Return the (X, Y) coordinate for the center point of the cell that contains the specified text.  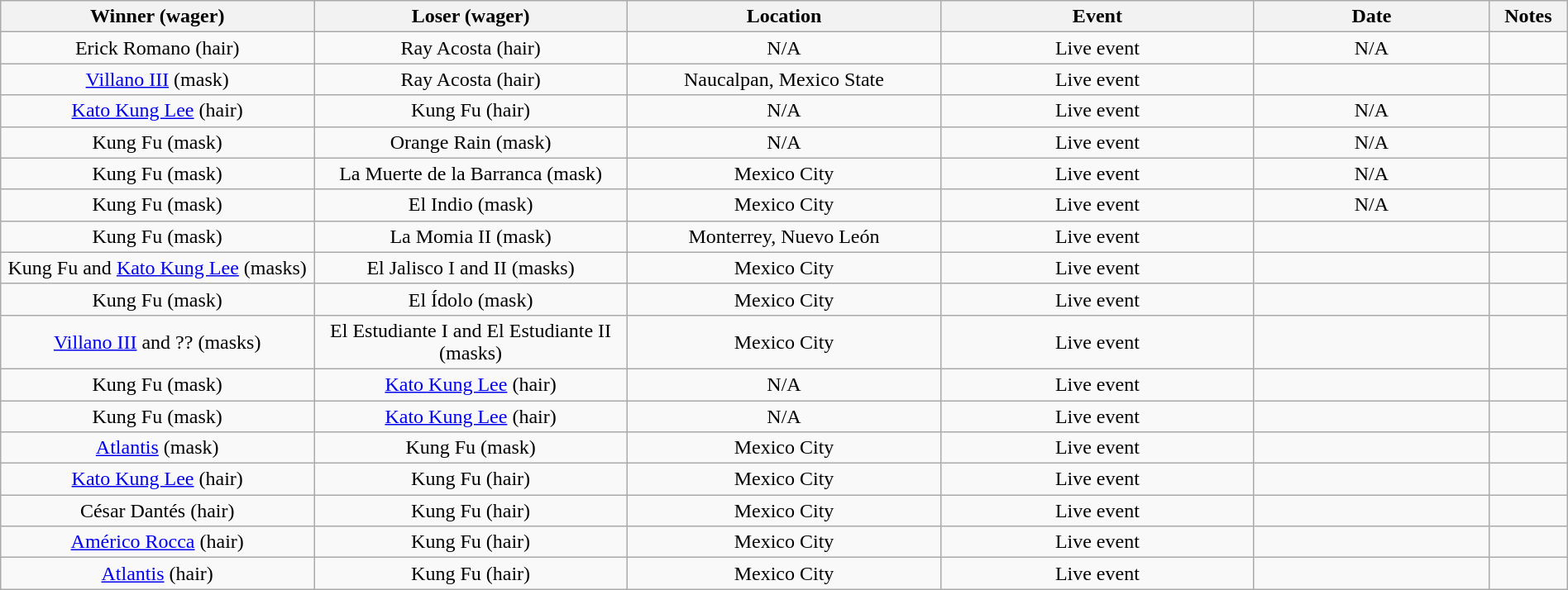
César Dantés (hair) (157, 511)
Kung Fu and Kato Kung Lee (masks) (157, 268)
Notes (1528, 17)
El Ídolo (mask) (471, 299)
Event (1097, 17)
Villano III (mask) (157, 79)
La Momia II (mask) (471, 236)
Américo Rocca (hair) (157, 542)
El Estudiante I and El Estudiante II (masks) (471, 342)
Orange Rain (mask) (471, 142)
El Indio (mask) (471, 205)
Loser (wager) (471, 17)
Villano III and ?? (masks) (157, 342)
La Muerte de la Barranca (mask) (471, 174)
Naucalpan, Mexico State (784, 79)
Erick Romano (hair) (157, 48)
Location (784, 17)
Winner (wager) (157, 17)
Monterrey, Nuevo León (784, 236)
Atlantis (hair) (157, 573)
Atlantis (mask) (157, 448)
El Jalisco I and II (masks) (471, 268)
Date (1371, 17)
